Identify which cell holds the provided text, then report its (x, y) central coordinate. 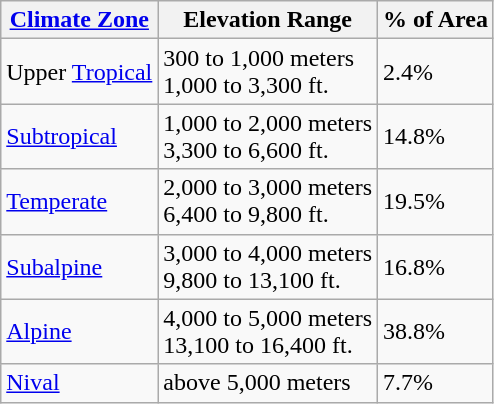
1,000 to 2,000 meters3,300 to 6,600 ft. (268, 136)
Temperate (80, 202)
14.8% (436, 136)
19.5% (436, 202)
Subtropical (80, 136)
3,000 to 4,000 meters9,800 to 13,100 ft. (268, 266)
300 to 1,000 meters1,000 to 3,300 ft. (268, 72)
16.8% (436, 266)
Subalpine (80, 266)
38.8% (436, 332)
Climate Zone (80, 20)
7.7% (436, 383)
Nival (80, 383)
% of Area (436, 20)
4,000 to 5,000 meters13,100 to 16,400 ft. (268, 332)
Alpine (80, 332)
above 5,000 meters (268, 383)
2.4% (436, 72)
2,000 to 3,000 meters6,400 to 9,800 ft. (268, 202)
Upper Tropical (80, 72)
Elevation Range (268, 20)
